Pinpoint the cell where the given text exists, returning its (x, y) midpoint coordinate. 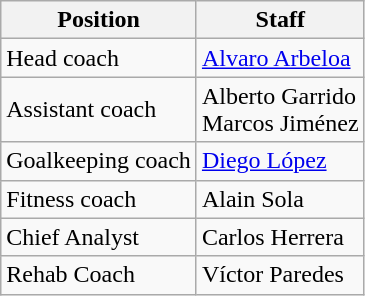
Alberto Garrido Marcos Jiménez (280, 110)
Fitness coach (99, 199)
Alain Sola (280, 199)
Carlos Herrera (280, 237)
Diego López (280, 161)
Víctor Paredes (280, 275)
Rehab Coach (99, 275)
Staff (280, 20)
Alvaro Arbeloa (280, 58)
Head coach (99, 58)
Goalkeeping coach (99, 161)
Position (99, 20)
Assistant coach (99, 110)
Chief Analyst (99, 237)
